Identify which cell holds the provided text, then report its [X, Y] central coordinate. 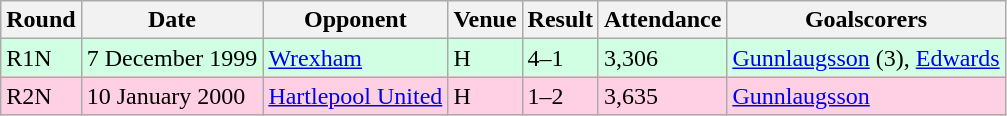
Opponent [356, 20]
1–2 [560, 96]
10 January 2000 [172, 96]
Venue [485, 20]
Round [41, 20]
Hartlepool United [356, 96]
3,306 [662, 58]
7 December 1999 [172, 58]
R1N [41, 58]
Gunnlaugsson [866, 96]
Result [560, 20]
Goalscorers [866, 20]
Gunnlaugsson (3), Edwards [866, 58]
Wrexham [356, 58]
3,635 [662, 96]
Date [172, 20]
Attendance [662, 20]
4–1 [560, 58]
R2N [41, 96]
